Return the (x, y) coordinate for the center point of the cell that contains the specified text.  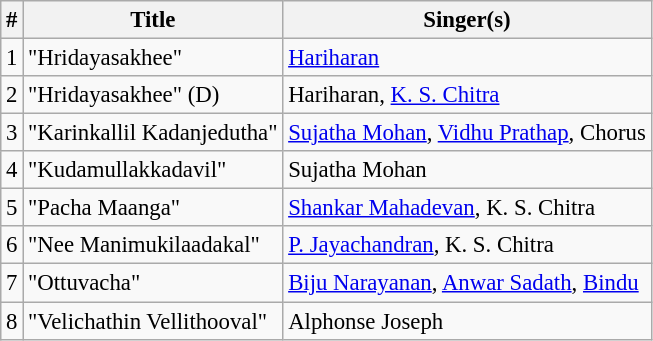
Biju Narayanan, Anwar Sadath, Bindu (467, 283)
"Nee Manimukilaadakal" (153, 245)
8 (12, 321)
P. Jayachandran, K. S. Chitra (467, 245)
"Pacha Maanga" (153, 208)
3 (12, 133)
2 (12, 95)
"Velichathin Vellithooval" (153, 321)
"Ottuvacha" (153, 283)
"Hridayasakhee" (153, 58)
"Kudamullakkadavil" (153, 170)
Sujatha Mohan (467, 170)
Alphonse Joseph (467, 321)
5 (12, 208)
Shankar Mahadevan, K. S. Chitra (467, 208)
Hariharan (467, 58)
Title (153, 20)
1 (12, 58)
7 (12, 283)
Singer(s) (467, 20)
Hariharan, K. S. Chitra (467, 95)
# (12, 20)
"Karinkallil Kadanjedutha" (153, 133)
6 (12, 245)
Sujatha Mohan, Vidhu Prathap, Chorus (467, 133)
4 (12, 170)
"Hridayasakhee" (D) (153, 95)
